Capture the cell that displays the provided text and extract its (x, y) central coordinate. 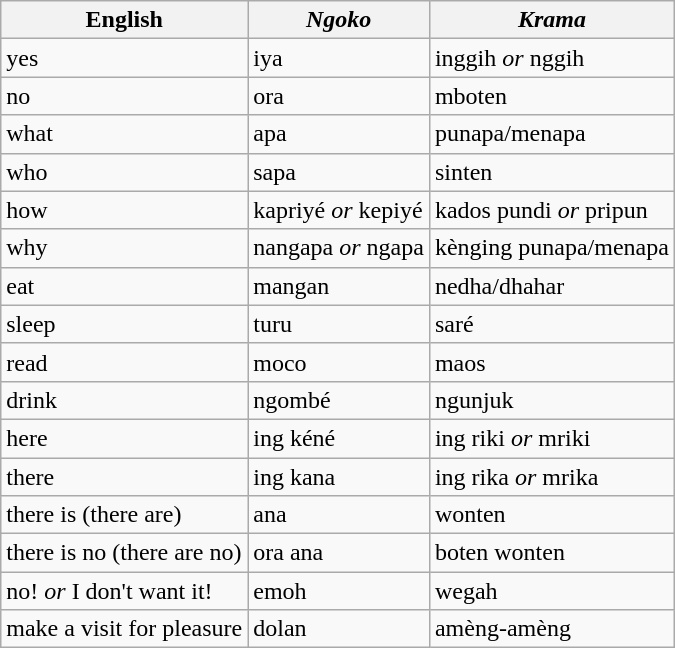
mboten (552, 96)
there is (there are) (124, 515)
ing kéné (339, 438)
amèng-amèng (552, 629)
nangapa or ngapa (339, 248)
sleep (124, 324)
ngunjuk (552, 400)
saré (552, 324)
eat (124, 286)
English (124, 20)
wegah (552, 591)
drink (124, 400)
here (124, 438)
Krama (552, 20)
inggih or nggih (552, 58)
punapa/menapa (552, 134)
ing riki or mriki (552, 438)
kapriyé or kepiyé (339, 210)
what (124, 134)
how (124, 210)
kènging punapa/menapa (552, 248)
mangan (339, 286)
boten wonten (552, 553)
kados pundi or pripun (552, 210)
iya (339, 58)
wonten (552, 515)
make a visit for pleasure (124, 629)
ing rika or mrika (552, 477)
apa (339, 134)
no! or I don't want it! (124, 591)
no (124, 96)
ing kana (339, 477)
ngombé (339, 400)
emoh (339, 591)
who (124, 172)
there is no (there are no) (124, 553)
dolan (339, 629)
there (124, 477)
moco (339, 362)
sinten (552, 172)
Ngoko (339, 20)
ana (339, 515)
why (124, 248)
read (124, 362)
sapa (339, 172)
nedha/dhahar (552, 286)
yes (124, 58)
ora (339, 96)
ora ana (339, 553)
maos (552, 362)
turu (339, 324)
